Detect which cell encompasses the target text, then output its (X, Y) center coordinate. 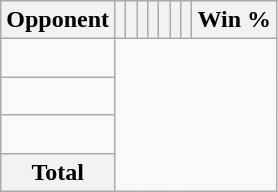
Total (58, 172)
Opponent (58, 20)
Win % (234, 20)
